Detect which cell encompasses the target text, then output its (X, Y) center coordinate. 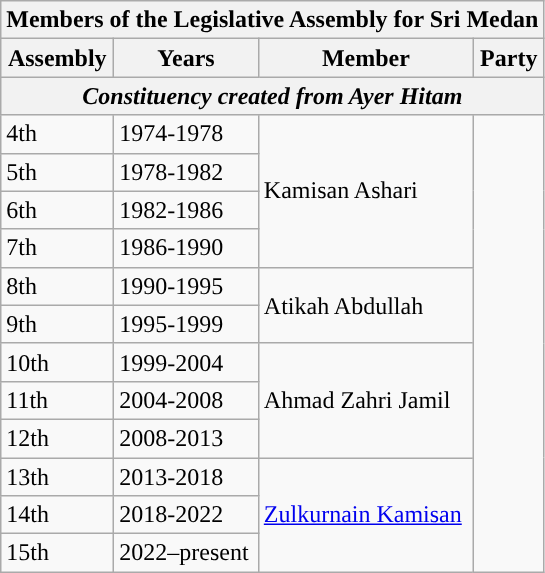
Ahmad Zahri Jamil (366, 400)
15th (58, 553)
1999-2004 (186, 362)
2004-2008 (186, 400)
Zulkurnain Kamisan (366, 515)
1986-1990 (186, 248)
1990-1995 (186, 286)
4th (58, 134)
1995-1999 (186, 324)
Members of the Legislative Assembly for Sri Medan (272, 20)
1974-1978 (186, 134)
14th (58, 515)
2013-2018 (186, 477)
Constituency created from Ayer Hitam (272, 96)
12th (58, 438)
13th (58, 477)
Party (509, 58)
7th (58, 248)
1978-1982 (186, 172)
8th (58, 286)
6th (58, 210)
Member (366, 58)
Years (186, 58)
Kamisan Ashari (366, 191)
10th (58, 362)
2008-2013 (186, 438)
9th (58, 324)
Assembly (58, 58)
2018-2022 (186, 515)
2022–present (186, 553)
1982-1986 (186, 210)
11th (58, 400)
Atikah Abdullah (366, 305)
5th (58, 172)
